Output the [x, y] coordinate of the center of the cell containing the given text.  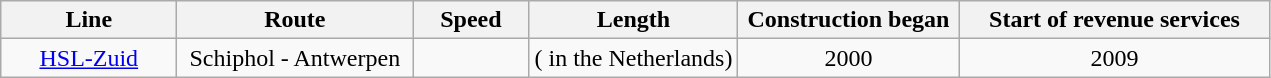
Route [295, 20]
2000 [848, 58]
Length [634, 20]
HSL-Zuid [89, 58]
Schiphol - Antwerpen [295, 58]
Speed [471, 20]
Construction began [848, 20]
( in the Netherlands) [634, 58]
Start of revenue services [1114, 20]
Line [89, 20]
2009 [1114, 58]
